For the text-containing cell, return its midpoint in [x, y] coordinate format. 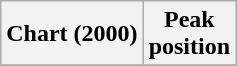
Peakposition [189, 34]
Chart (2000) [72, 34]
